Provide the [X, Y] coordinate of the cell's center where the given text is located.  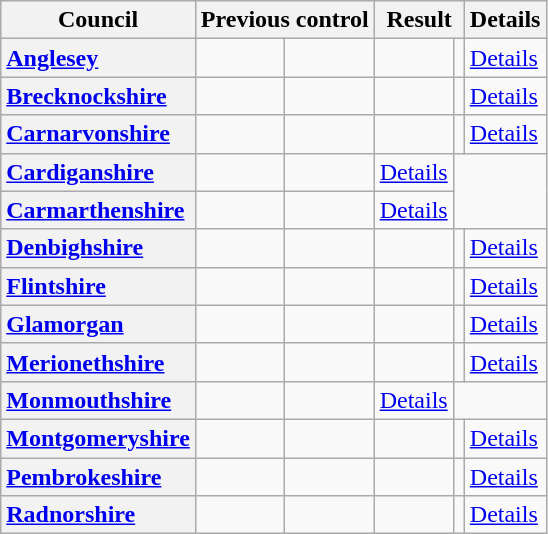
Carnarvonshire [98, 134]
Flintshire [98, 286]
Merionethshire [98, 362]
Glamorgan [98, 324]
Brecknockshire [98, 96]
Pembrokeshire [98, 477]
Monmouthshire [98, 400]
Council [98, 20]
Cardiganshire [98, 172]
Carmarthenshire [98, 210]
Result [419, 20]
Denbighshire [98, 248]
Anglesey [98, 58]
Radnorshire [98, 515]
Montgomeryshire [98, 438]
Previous control [284, 20]
